Return the [x, y] coordinate for the center point of the cell that contains the specified text.  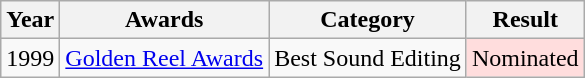
Awards [164, 20]
Result [525, 20]
Best Sound Editing [368, 58]
Year [30, 20]
1999 [30, 58]
Category [368, 20]
Nominated [525, 58]
Golden Reel Awards [164, 58]
